Search for the cell housing the specified text and yield its (x, y) center coordinate. 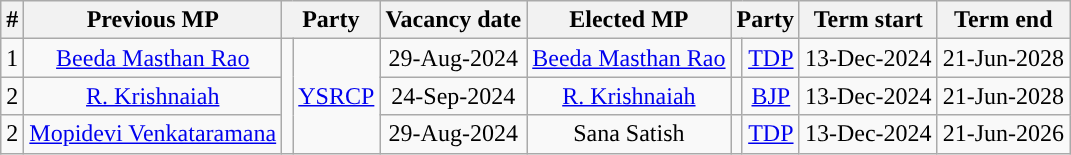
Vacancy date (454, 20)
Sana Satish (629, 134)
Mopidevi Venkataramana (153, 134)
YSRCP (336, 96)
Term end (1003, 20)
1 (12, 58)
BJP (770, 96)
Term start (868, 20)
24-Sep-2024 (454, 96)
Elected MP (629, 20)
21-Jun-2026 (1003, 134)
Previous MP (153, 20)
# (12, 20)
